From the cell containing the given text, extract its center point as [X, Y] coordinate. 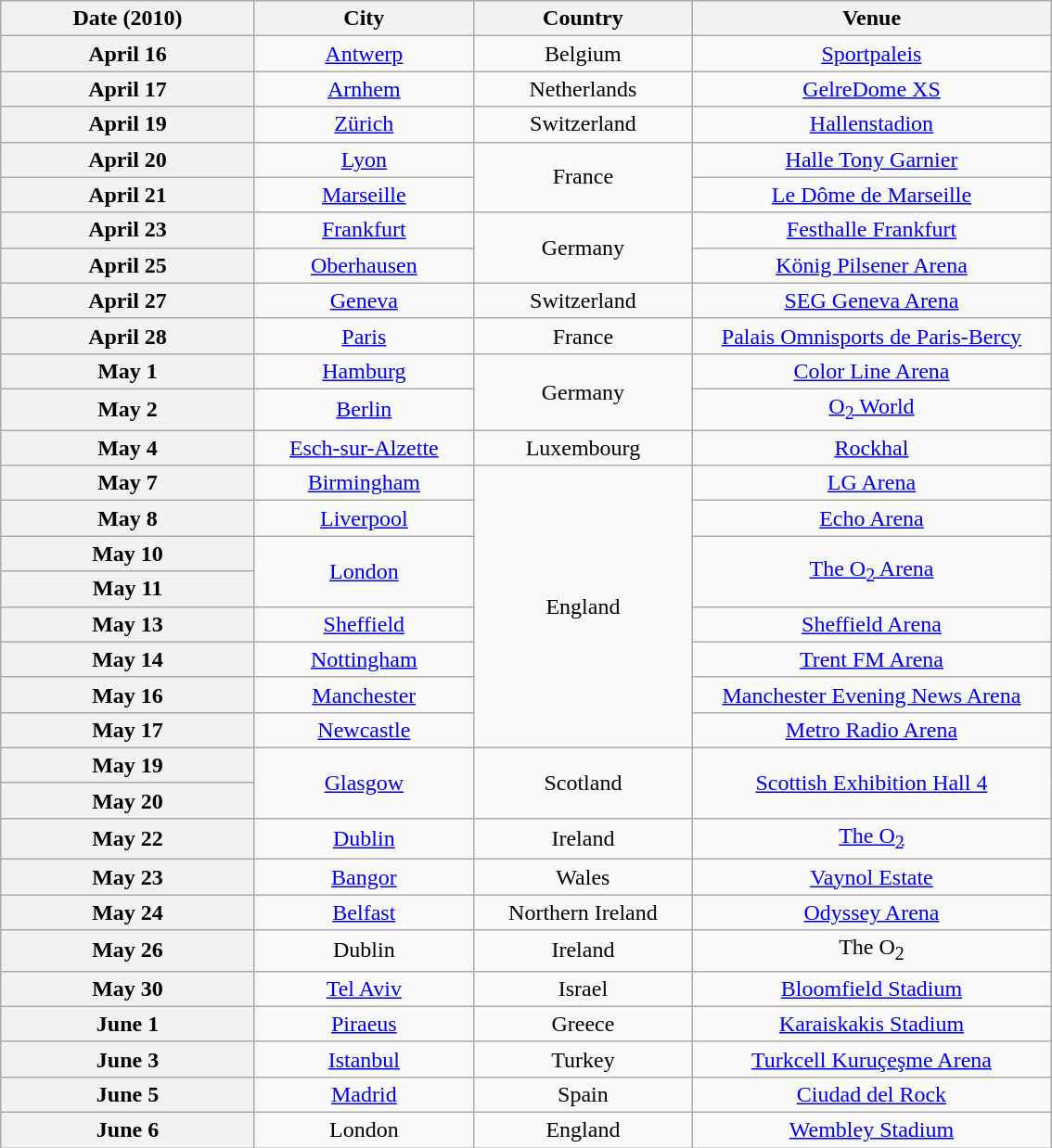
Piraeus [364, 1024]
Trent FM Arena [871, 659]
Vaynol Estate [871, 877]
Scottish Exhibition Hall 4 [871, 783]
May 4 [128, 448]
May 17 [128, 730]
Netherlands [583, 89]
Glasgow [364, 783]
Arnhem [364, 89]
May 30 [128, 989]
Sheffield Arena [871, 624]
Ciudad del Rock [871, 1094]
Lyon [364, 159]
O2 World [871, 409]
May 2 [128, 409]
Hamburg [364, 371]
Manchester [364, 695]
April 25 [128, 265]
April 23 [128, 230]
Date (2010) [128, 19]
Country [583, 19]
April 20 [128, 159]
Tel Aviv [364, 989]
Color Line Arena [871, 371]
May 19 [128, 765]
Istanbul [364, 1059]
Wales [583, 877]
Karaiskakis Stadium [871, 1024]
April 28 [128, 336]
May 22 [128, 838]
Metro Radio Arena [871, 730]
May 14 [128, 659]
April 27 [128, 300]
Northern Ireland [583, 912]
May 23 [128, 877]
Odyssey Arena [871, 912]
Bangor [364, 877]
April 19 [128, 124]
Bloomfield Stadium [871, 989]
Israel [583, 989]
Hallenstadion [871, 124]
Wembley Stadium [871, 1130]
June 3 [128, 1059]
Le Dôme de Marseille [871, 195]
May 10 [128, 554]
Manchester Evening News Arena [871, 695]
GelreDome XS [871, 89]
The O2 Arena [871, 571]
May 24 [128, 912]
April 17 [128, 89]
LG Arena [871, 483]
May 26 [128, 950]
April 21 [128, 195]
Sheffield [364, 624]
Geneva [364, 300]
Antwerp [364, 54]
Belgium [583, 54]
Zürich [364, 124]
June 6 [128, 1130]
May 16 [128, 695]
Liverpool [364, 518]
Paris [364, 336]
Birmingham [364, 483]
Turkcell Kuruçeşme Arena [871, 1059]
May 13 [128, 624]
June 1 [128, 1024]
April 16 [128, 54]
Luxembourg [583, 448]
May 7 [128, 483]
Newcastle [364, 730]
Frankfurt [364, 230]
Palais Omnisports de Paris-Bercy [871, 336]
May 1 [128, 371]
SEG Geneva Arena [871, 300]
Nottingham [364, 659]
Belfast [364, 912]
König Pilsener Arena [871, 265]
Venue [871, 19]
Spain [583, 1094]
May 20 [128, 800]
Scotland [583, 783]
City [364, 19]
Turkey [583, 1059]
Oberhausen [364, 265]
Esch-sur-Alzette [364, 448]
Sportpaleis [871, 54]
Berlin [364, 409]
May 8 [128, 518]
Greece [583, 1024]
Echo Arena [871, 518]
Marseille [364, 195]
Madrid [364, 1094]
May 11 [128, 589]
June 5 [128, 1094]
Rockhal [871, 448]
Halle Tony Garnier [871, 159]
Festhalle Frankfurt [871, 230]
